Locate the cell with the specified text and output its [X, Y] center coordinate. 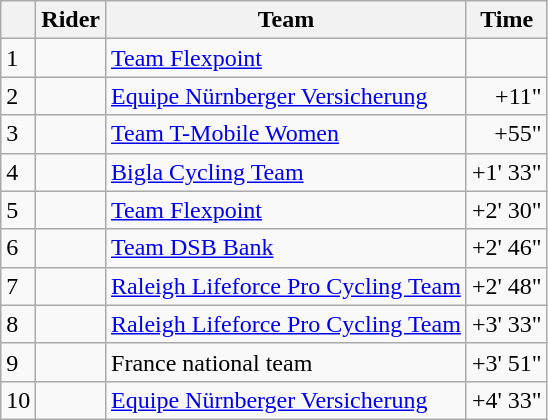
France national team [286, 362]
+2' 46" [506, 248]
6 [18, 248]
5 [18, 210]
Bigla Cycling Team [286, 172]
+1' 33" [506, 172]
+11" [506, 96]
Team T-Mobile Women [286, 134]
7 [18, 286]
10 [18, 400]
Time [506, 20]
+2' 30" [506, 210]
4 [18, 172]
+3' 51" [506, 362]
3 [18, 134]
+2' 48" [506, 286]
+4' 33" [506, 400]
2 [18, 96]
Team DSB Bank [286, 248]
Team [286, 20]
+55" [506, 134]
9 [18, 362]
1 [18, 58]
+3' 33" [506, 324]
8 [18, 324]
Rider [71, 20]
